Pinpoint the cell where the given text exists, returning its [X, Y] midpoint coordinate. 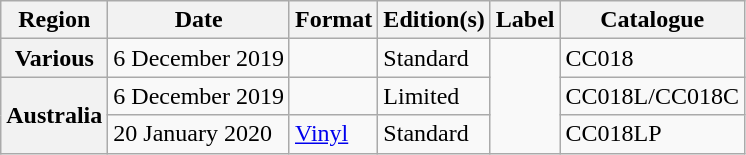
20 January 2020 [199, 134]
CC018LP [652, 134]
Format [333, 20]
Vinyl [333, 134]
Limited [434, 96]
Australia [54, 115]
Region [54, 20]
Various [54, 58]
CC018L/CC018C [652, 96]
Label [525, 20]
Date [199, 20]
CC018 [652, 58]
Edition(s) [434, 20]
Catalogue [652, 20]
